Provide the (x, y) coordinate of the cell's center where the given text is located.  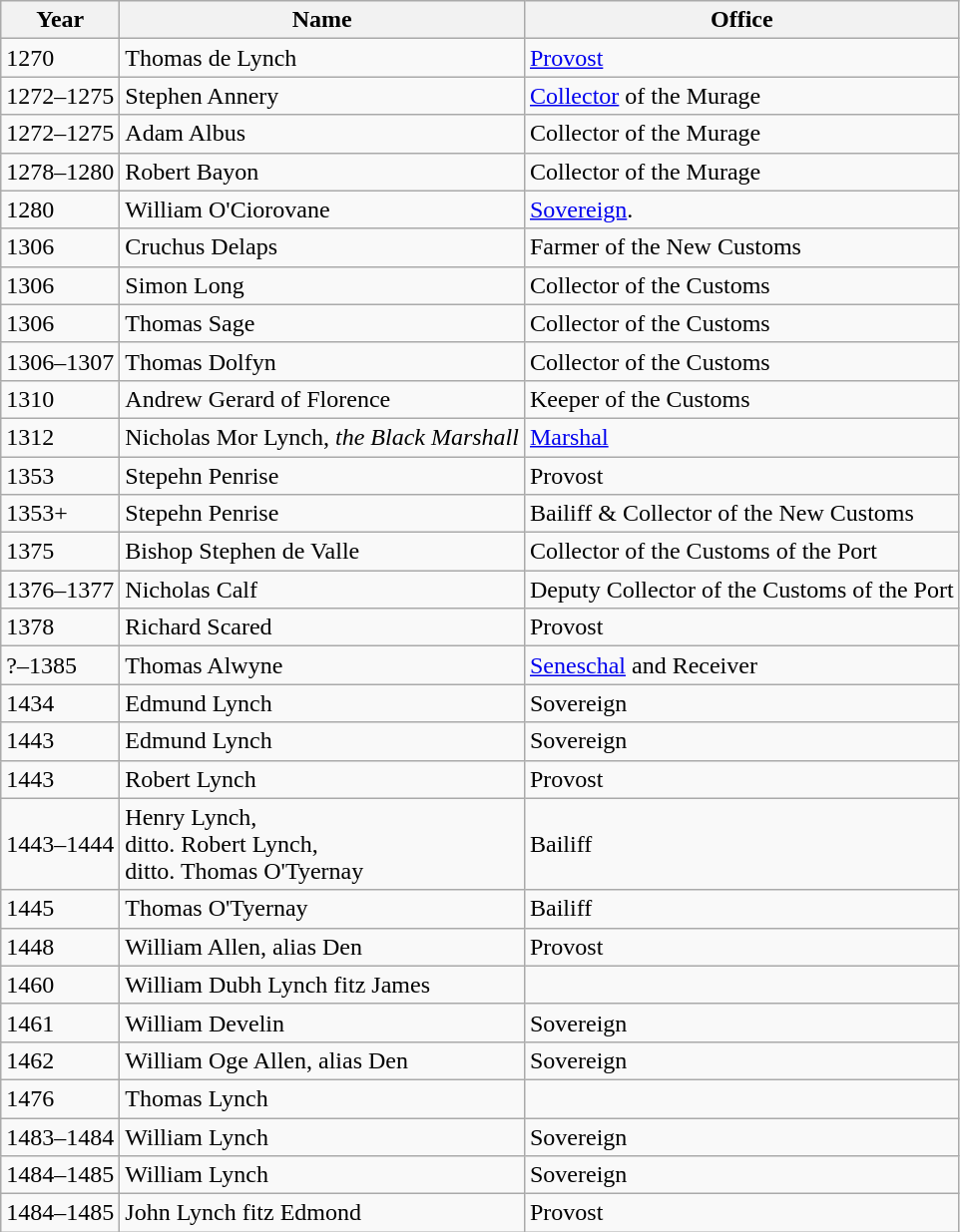
Andrew Gerard of Florence (322, 399)
1375 (60, 552)
Sovereign. (741, 209)
1378 (60, 627)
Deputy Collector of the Customs of the Port (741, 590)
Thomas de Lynch (322, 58)
1462 (60, 1060)
1434 (60, 703)
Nicholas Mor Lynch, the Black Marshall (322, 437)
1280 (60, 209)
William O'Ciorovane (322, 209)
1310 (60, 399)
Simon Long (322, 285)
1443–1444 (60, 844)
Adam Albus (322, 134)
Keeper of the Customs (741, 399)
Richard Scared (322, 627)
Year (60, 20)
Thomas Alwyne (322, 665)
Cruchus Delaps (322, 247)
Bailiff & Collector of the New Customs (741, 514)
Collector of the Customs of the Port (741, 552)
?–1385 (60, 665)
Robert Lynch (322, 779)
William Dubh Lynch fitz James (322, 985)
Farmer of the New Customs (741, 247)
John Lynch fitz Edmond (322, 1213)
1353 (60, 476)
Thomas O'Tyernay (322, 909)
1461 (60, 1023)
William Oge Allen, alias Den (322, 1060)
1448 (60, 947)
1460 (60, 985)
1483–1484 (60, 1136)
Marshal (741, 437)
Seneschal and Receiver (741, 665)
Henry Lynch,ditto. Robert Lynch,ditto. Thomas O'Tyernay (322, 844)
1278–1280 (60, 172)
Nicholas Calf (322, 590)
Thomas Lynch (322, 1098)
1445 (60, 909)
William Develin (322, 1023)
Bishop Stephen de Valle (322, 552)
Office (741, 20)
Thomas Dolfyn (322, 361)
1306–1307 (60, 361)
Name (322, 20)
Thomas Sage (322, 323)
1353+ (60, 514)
Stephen Annery (322, 96)
1312 (60, 437)
William Allen, alias Den (322, 947)
1476 (60, 1098)
1270 (60, 58)
1376–1377 (60, 590)
Robert Bayon (322, 172)
